Determine the [X, Y] coordinate at the center of the cell enclosing the given text.  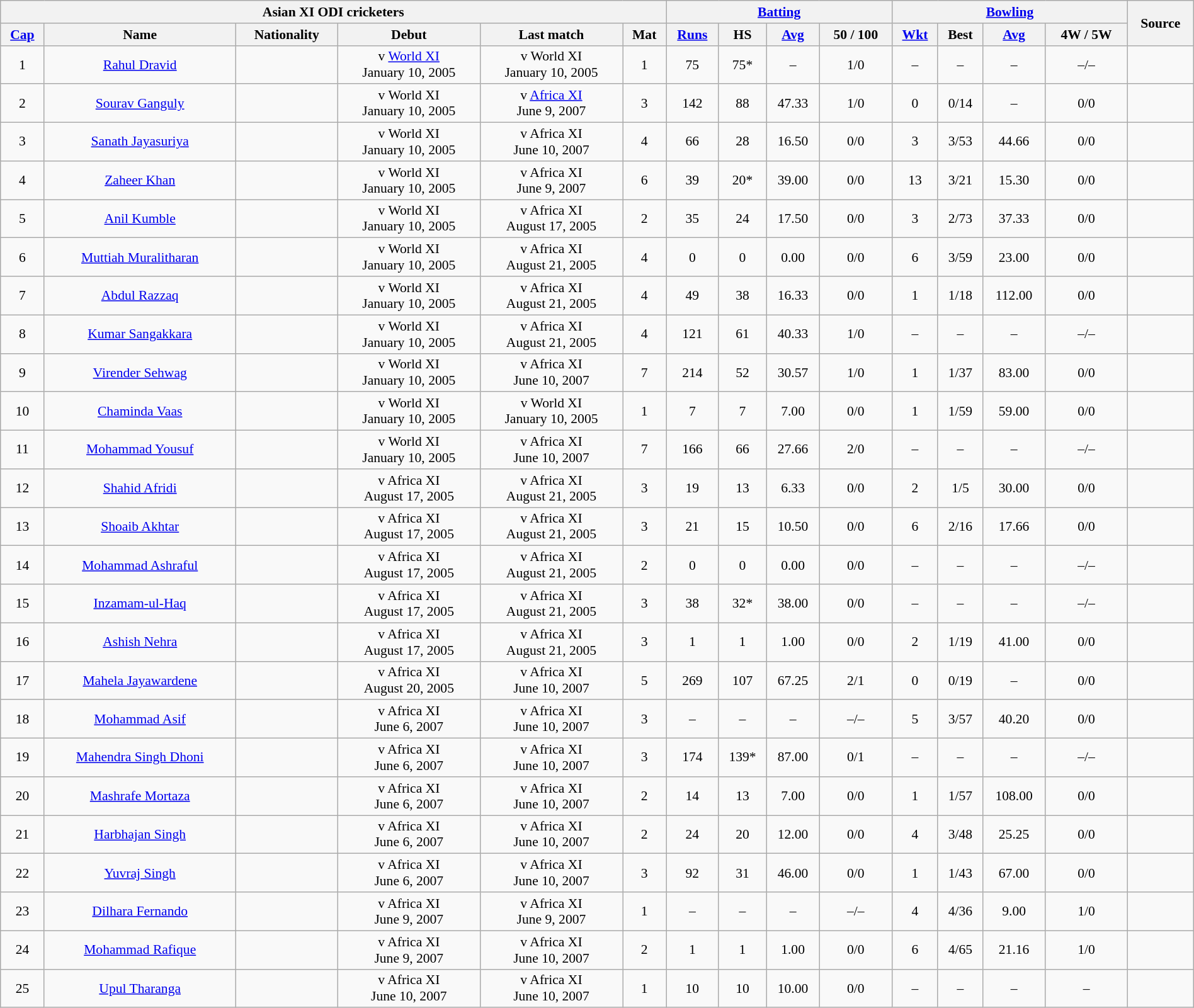
9 [23, 373]
166 [693, 450]
1/5 [960, 489]
Mohammad Yousuf [140, 450]
47.33 [793, 103]
15.30 [1014, 180]
2/0 [856, 450]
41.00 [1014, 642]
Mohammad Rafique [140, 949]
139* [742, 758]
3/48 [960, 835]
Yuvraj Singh [140, 873]
17.50 [793, 219]
59.00 [1014, 412]
2/16 [960, 526]
Sanath Jayasuriya [140, 142]
3/21 [960, 180]
3/57 [960, 719]
112.00 [1014, 296]
31 [742, 873]
38.00 [793, 603]
30.57 [793, 373]
32* [742, 603]
Best [960, 35]
40.20 [1014, 719]
75* [742, 64]
35 [693, 219]
49 [693, 296]
16.50 [793, 142]
Last match [551, 35]
61 [742, 334]
37.33 [1014, 219]
28 [742, 142]
0/1 [856, 758]
HS [742, 35]
16 [23, 642]
75 [693, 64]
0/14 [960, 103]
Runs [693, 35]
22 [23, 873]
107 [742, 680]
6.33 [793, 489]
39 [693, 180]
108.00 [1014, 796]
50 / 100 [856, 35]
10.50 [793, 526]
23.00 [1014, 257]
1/57 [960, 796]
67.25 [793, 680]
121 [693, 334]
Mat [645, 35]
Chaminda Vaas [140, 412]
Inzamam-ul-Haq [140, 603]
Mashrafe Mortaza [140, 796]
1/59 [960, 412]
4W / 5W [1086, 35]
40.33 [793, 334]
Cap [23, 35]
18 [23, 719]
Muttiah Muralitharan [140, 257]
23 [23, 912]
Anil Kumble [140, 219]
Shahid Afridi [140, 489]
10.00 [793, 988]
Sourav Ganguly [140, 103]
17 [23, 680]
8 [23, 334]
Dilhara Fernando [140, 912]
25.25 [1014, 835]
Name [140, 35]
39.00 [793, 180]
3/59 [960, 257]
11 [23, 450]
12.00 [793, 835]
Mohammad Ashraful [140, 565]
92 [693, 873]
Ashish Nehra [140, 642]
30.00 [1014, 489]
87.00 [793, 758]
Debut [409, 35]
174 [693, 758]
269 [693, 680]
4/65 [960, 949]
Nationality [287, 35]
Bowling [1010, 12]
67.00 [1014, 873]
Source [1160, 23]
88 [742, 103]
44.66 [1014, 142]
Kumar Sangakkara [140, 334]
2/73 [960, 219]
Virender Sehwag [140, 373]
142 [693, 103]
2/1 [856, 680]
0/19 [960, 680]
Rahul Dravid [140, 64]
214 [693, 373]
25 [23, 988]
52 [742, 373]
4/36 [960, 912]
v Africa XIAugust 20, 2005 [409, 680]
Harbhajan Singh [140, 835]
20* [742, 180]
1/19 [960, 642]
1/37 [960, 373]
Mahendra Singh Dhoni [140, 758]
Batting [780, 12]
1/43 [960, 873]
Asian XI ODI cricketers [334, 12]
Upul Tharanga [140, 988]
83.00 [1014, 373]
1/18 [960, 296]
12 [23, 489]
27.66 [793, 450]
Abdul Razzaq [140, 296]
16.33 [793, 296]
Shoaib Akhtar [140, 526]
3/53 [960, 142]
Mohammad Asif [140, 719]
17.66 [1014, 526]
Mahela Jayawardene [140, 680]
9.00 [1014, 912]
46.00 [793, 873]
Wkt [916, 35]
21.16 [1014, 949]
Zaheer Khan [140, 180]
